Find where the given text appears and provide that cell's center as (x, y) coordinate. 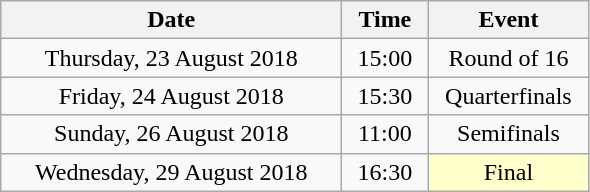
Time (385, 20)
Thursday, 23 August 2018 (172, 58)
Sunday, 26 August 2018 (172, 134)
Semifinals (508, 134)
Event (508, 20)
Quarterfinals (508, 96)
Date (172, 20)
16:30 (385, 172)
Wednesday, 29 August 2018 (172, 172)
Friday, 24 August 2018 (172, 96)
15:00 (385, 58)
15:30 (385, 96)
Final (508, 172)
Round of 16 (508, 58)
11:00 (385, 134)
